Determine the (X, Y) coordinate at the center of the cell enclosing the given text.  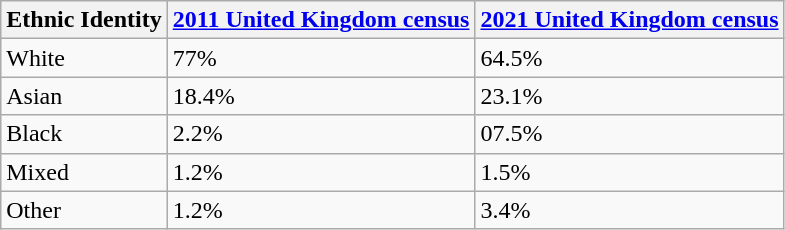
2021 United Kingdom census (630, 20)
77% (321, 58)
Asian (84, 96)
Mixed (84, 172)
Other (84, 210)
White (84, 58)
Ethnic Identity (84, 20)
1.5% (630, 172)
64.5% (630, 58)
07.5% (630, 134)
23.1% (630, 96)
Black (84, 134)
3.4% (630, 210)
18.4% (321, 96)
2011 United Kingdom census (321, 20)
2.2% (321, 134)
